Determine the [x, y] coordinate at the center of the cell enclosing the given text.  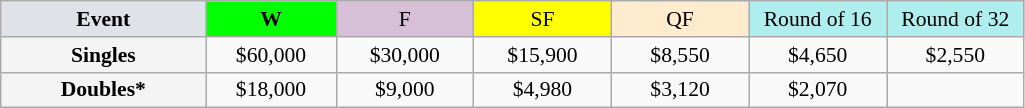
SF [543, 19]
QF [680, 19]
$18,000 [271, 90]
Doubles* [104, 90]
Event [104, 19]
W [271, 19]
$8,550 [680, 55]
$30,000 [405, 55]
$2,550 [955, 55]
F [405, 19]
Round of 32 [955, 19]
$15,900 [543, 55]
$9,000 [405, 90]
$2,070 [818, 90]
$60,000 [271, 55]
Round of 16 [818, 19]
$3,120 [680, 90]
$4,980 [543, 90]
Singles [104, 55]
$4,650 [818, 55]
